Return [X, Y] of the center of cell containing provided text 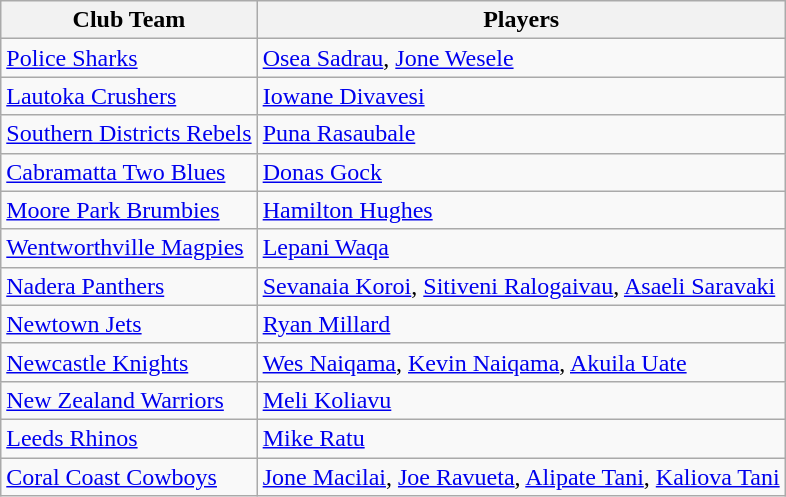
Iowane Divavesi [521, 96]
Puna Rasaubale [521, 134]
Leeds Rhinos [129, 438]
Southern Districts Rebels [129, 134]
Donas Gock [521, 172]
Mike Ratu [521, 438]
Ryan Millard [521, 324]
Sevanaia Koroi, Sitiveni Ralogaivau, Asaeli Saravaki [521, 286]
Coral Coast Cowboys [129, 477]
Osea Sadrau, Jone Wesele [521, 58]
Cabramatta Two Blues [129, 172]
Police Sharks [129, 58]
Club Team [129, 20]
Newtown Jets [129, 324]
Moore Park Brumbies [129, 210]
Wentworthville Magpies [129, 248]
Players [521, 20]
Lepani Waqa [521, 248]
Meli Koliavu [521, 400]
Lautoka Crushers [129, 96]
Wes Naiqama, Kevin Naiqama, Akuila Uate [521, 362]
Hamilton Hughes [521, 210]
Newcastle Knights [129, 362]
Nadera Panthers [129, 286]
Jone Macilai, Joe Ravueta, Alipate Tani, Kaliova Tani [521, 477]
New Zealand Warriors [129, 400]
